Identify which cell holds the provided text, then report its (x, y) central coordinate. 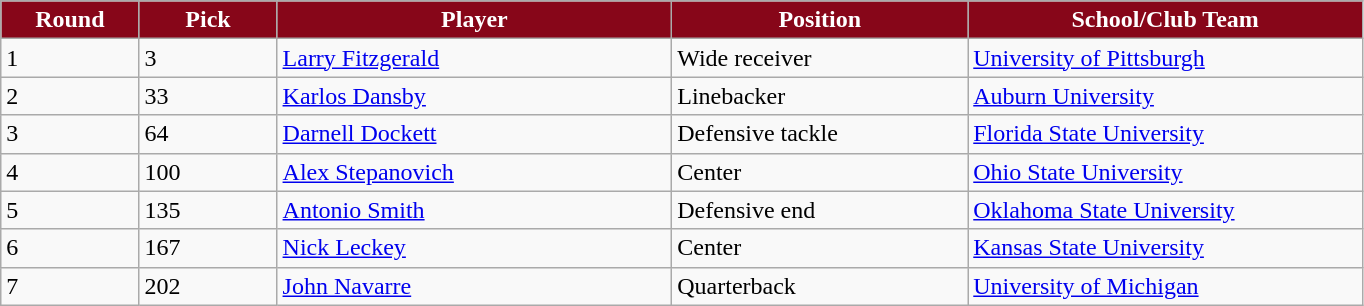
Florida State University (1166, 134)
33 (208, 96)
Round (70, 20)
Antonio Smith (474, 210)
Kansas State University (1166, 248)
Linebacker (820, 96)
Defensive tackle (820, 134)
Quarterback (820, 286)
6 (70, 248)
5 (70, 210)
Larry Fitzgerald (474, 58)
University of Michigan (1166, 286)
University of Pittsburgh (1166, 58)
167 (208, 248)
School/Club Team (1166, 20)
202 (208, 286)
7 (70, 286)
Wide receiver (820, 58)
John Navarre (474, 286)
Nick Leckey (474, 248)
Player (474, 20)
2 (70, 96)
64 (208, 134)
Darnell Dockett (474, 134)
100 (208, 172)
Oklahoma State University (1166, 210)
Position (820, 20)
1 (70, 58)
Pick (208, 20)
Defensive end (820, 210)
135 (208, 210)
Ohio State University (1166, 172)
Alex Stepanovich (474, 172)
Auburn University (1166, 96)
4 (70, 172)
Karlos Dansby (474, 96)
